Extract the (X, Y) coordinate from the center of the cell holding the provided text.  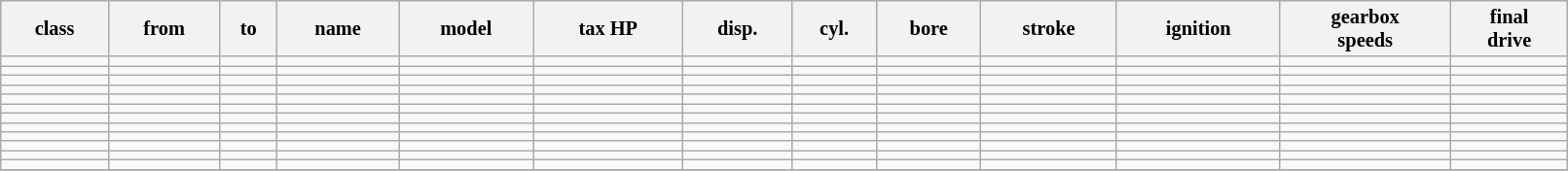
to (248, 28)
bore (929, 28)
class (55, 28)
name (337, 28)
stroke (1049, 28)
gearboxspeeds (1365, 28)
from (164, 28)
finaldrive (1509, 28)
disp. (738, 28)
cyl. (835, 28)
tax HP (608, 28)
ignition (1198, 28)
model (466, 28)
